Capture the cell that displays the provided text and extract its [X, Y] central coordinate. 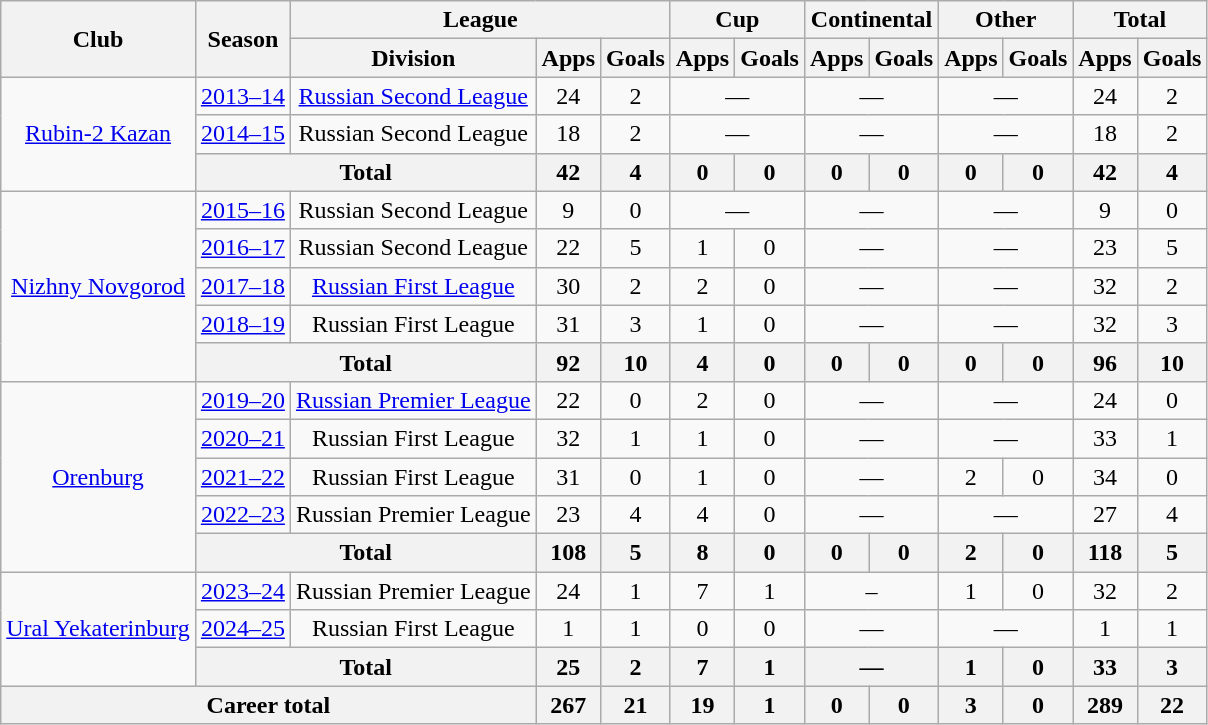
Nizhny Novgorod [98, 286]
Cup [737, 20]
Rubin-2 Kazan [98, 134]
2016–17 [242, 248]
96 [1105, 362]
2013–14 [242, 96]
108 [568, 553]
30 [568, 286]
Other [1006, 20]
Ural Yekaterinburg [98, 629]
2019–20 [242, 400]
19 [702, 705]
Career total [268, 705]
Season [242, 39]
Club [98, 39]
34 [1105, 477]
Division [413, 58]
2023–24 [242, 591]
2021–22 [242, 477]
2022–23 [242, 515]
25 [568, 667]
2018–19 [242, 324]
267 [568, 705]
118 [1105, 553]
2020–21 [242, 438]
21 [636, 705]
289 [1105, 705]
2024–25 [242, 629]
2014–15 [242, 134]
– [871, 591]
8 [702, 553]
2017–18 [242, 286]
92 [568, 362]
Continental [871, 20]
27 [1105, 515]
League [480, 20]
Orenburg [98, 476]
2015–16 [242, 210]
